Return the [X, Y] coordinate for the center point of the cell that contains the specified text.  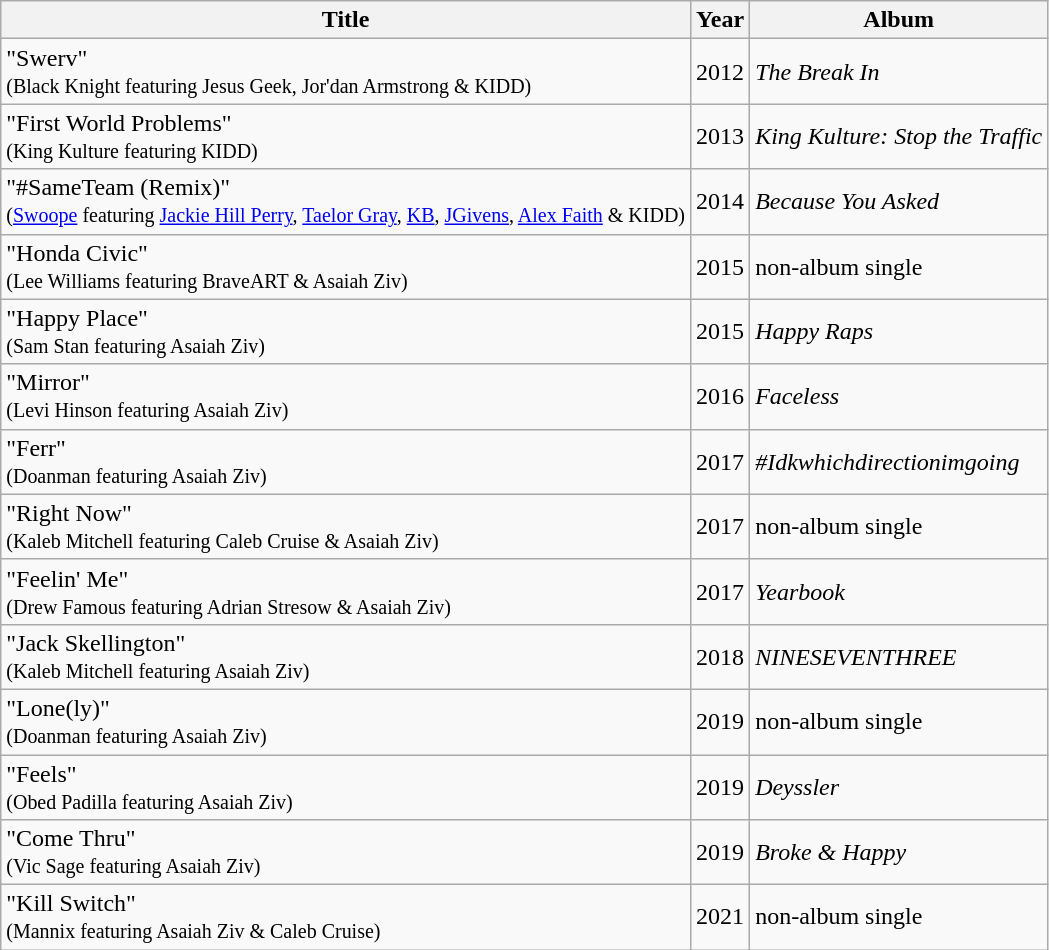
"Feelin' Me"(Drew Famous featuring Adrian Stresow & Asaiah Ziv) [346, 592]
King Kulture: Stop the Traffic [899, 136]
Deyssler [899, 786]
2016 [720, 396]
2018 [720, 656]
"First World Problems"(King Kulture featuring KIDD) [346, 136]
"Feels"(Obed Padilla featuring Asaiah Ziv) [346, 786]
The Break In [899, 72]
"Happy Place"(Sam Stan featuring Asaiah Ziv) [346, 332]
Because You Asked [899, 202]
Faceless [899, 396]
"Mirror"(Levi Hinson featuring Asaiah Ziv) [346, 396]
2013 [720, 136]
#Idkwhichdirectionimgoing [899, 462]
Yearbook [899, 592]
Year [720, 20]
"Jack Skellington"(Kaleb Mitchell featuring Asaiah Ziv) [346, 656]
NINESEVENTHREE [899, 656]
Title [346, 20]
"Ferr"(Doanman featuring Asaiah Ziv) [346, 462]
"Honda Civic"(Lee Williams featuring BraveART & Asaiah Ziv) [346, 266]
2014 [720, 202]
"Come Thru"(Vic Sage featuring Asaiah Ziv) [346, 852]
"Lone(ly)"(Doanman featuring Asaiah Ziv) [346, 722]
"Kill Switch"(Mannix featuring Asaiah Ziv & Caleb Cruise) [346, 918]
Broke & Happy [899, 852]
Album [899, 20]
2012 [720, 72]
Happy Raps [899, 332]
"#SameTeam (Remix)"(Swoope featuring Jackie Hill Perry, Taelor Gray, KB, JGivens, Alex Faith & KIDD) [346, 202]
2021 [720, 918]
"Swerv"(Black Knight featuring Jesus Geek, Jor'dan Armstrong & KIDD) [346, 72]
"Right Now"(Kaleb Mitchell featuring Caleb Cruise & Asaiah Ziv) [346, 526]
